Extract the [X, Y] coordinate from the center of the cell holding the provided text.  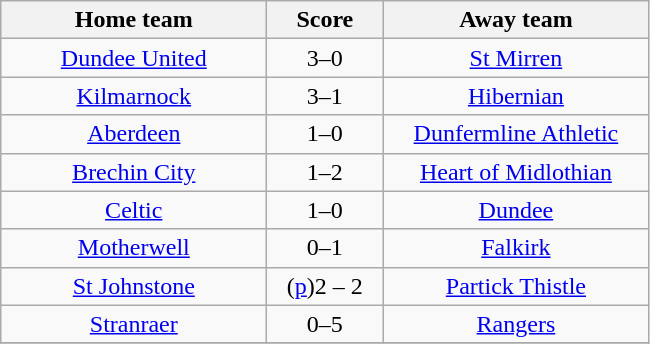
0–1 [325, 248]
Kilmarnock [134, 96]
Falkirk [516, 248]
3–0 [325, 58]
1–2 [325, 172]
Away team [516, 20]
Hibernian [516, 96]
Motherwell [134, 248]
Celtic [134, 210]
Rangers [516, 324]
3–1 [325, 96]
Dunfermline Athletic [516, 134]
St Mirren [516, 58]
St Johnstone [134, 286]
0–5 [325, 324]
Home team [134, 20]
Partick Thistle [516, 286]
Dundee [516, 210]
Aberdeen [134, 134]
(p)2 – 2 [325, 286]
Score [325, 20]
Stranraer [134, 324]
Heart of Midlothian [516, 172]
Dundee United [134, 58]
Brechin City [134, 172]
